Capture the cell that displays the provided text and extract its [x, y] central coordinate. 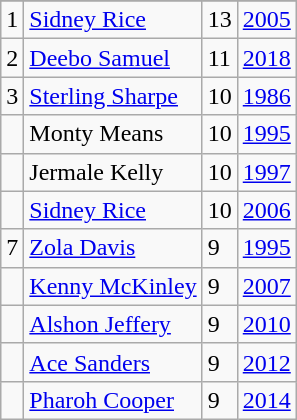
7 [12, 248]
11 [220, 58]
2005 [266, 20]
Monty Means [113, 134]
2 [12, 58]
Alshon Jeffery [113, 324]
Jermale Kelly [113, 172]
2014 [266, 400]
Deebo Samuel [113, 58]
1997 [266, 172]
2006 [266, 210]
2010 [266, 324]
Ace Sanders [113, 362]
2018 [266, 58]
Sterling Sharpe [113, 96]
1 [12, 20]
Kenny McKinley [113, 286]
1986 [266, 96]
Zola Davis [113, 248]
3 [12, 96]
2007 [266, 286]
2012 [266, 362]
Pharoh Cooper [113, 400]
13 [220, 20]
